For the text-containing cell, return its midpoint in [x, y] coordinate format. 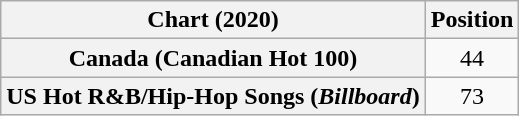
44 [472, 58]
Canada (Canadian Hot 100) [213, 58]
Chart (2020) [213, 20]
US Hot R&B/Hip-Hop Songs (Billboard) [213, 96]
73 [472, 96]
Position [472, 20]
